Extract the (x, y) coordinate from the center of the cell holding the provided text.  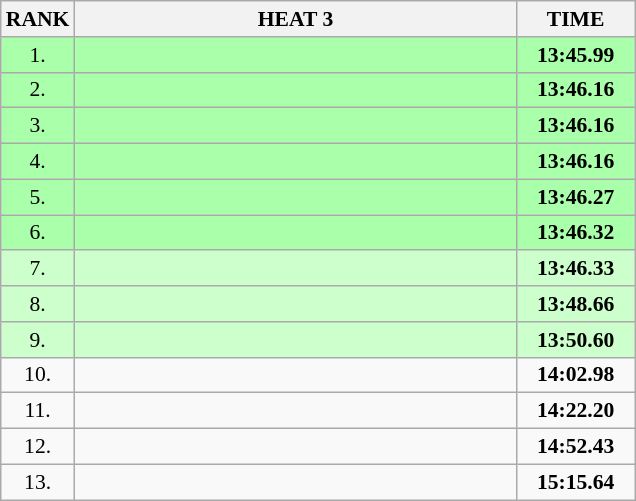
4. (38, 162)
7. (38, 269)
14:02.98 (576, 375)
1. (38, 55)
3. (38, 126)
2. (38, 90)
13:46.27 (576, 197)
RANK (38, 19)
6. (38, 233)
13:50.60 (576, 340)
13. (38, 482)
5. (38, 197)
11. (38, 411)
8. (38, 304)
13:48.66 (576, 304)
14:22.20 (576, 411)
HEAT 3 (295, 19)
15:15.64 (576, 482)
14:52.43 (576, 447)
13:46.33 (576, 269)
12. (38, 447)
13:46.32 (576, 233)
13:45.99 (576, 55)
9. (38, 340)
10. (38, 375)
TIME (576, 19)
